Extract the (x, y) coordinate from the center of the cell holding the provided text.  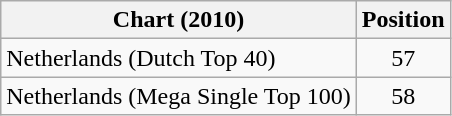
Netherlands (Dutch Top 40) (179, 58)
57 (403, 58)
Netherlands (Mega Single Top 100) (179, 96)
58 (403, 96)
Position (403, 20)
Chart (2010) (179, 20)
